Search for the cell housing the specified text and yield its (x, y) center coordinate. 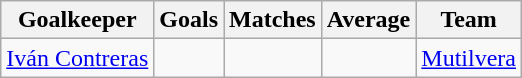
Team (469, 20)
Goalkeeper (78, 20)
Iván Contreras (78, 58)
Average (368, 20)
Matches (273, 20)
Goals (189, 20)
Mutilvera (469, 58)
